For the text-containing cell, return its midpoint in [x, y] coordinate format. 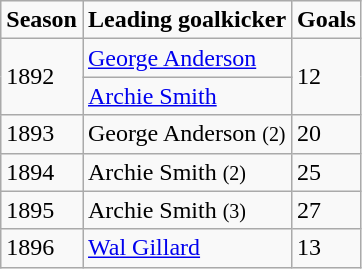
Archie Smith (2) [186, 172]
20 [327, 134]
Leading goalkicker [186, 20]
Wal Gillard [186, 248]
George Anderson [186, 58]
1892 [42, 77]
Archie Smith (3) [186, 210]
25 [327, 172]
George Anderson (2) [186, 134]
12 [327, 77]
1893 [42, 134]
Goals [327, 20]
1895 [42, 210]
1894 [42, 172]
Season [42, 20]
13 [327, 248]
1896 [42, 248]
Archie Smith [186, 96]
27 [327, 210]
